Return [x, y] of the center of cell containing provided text 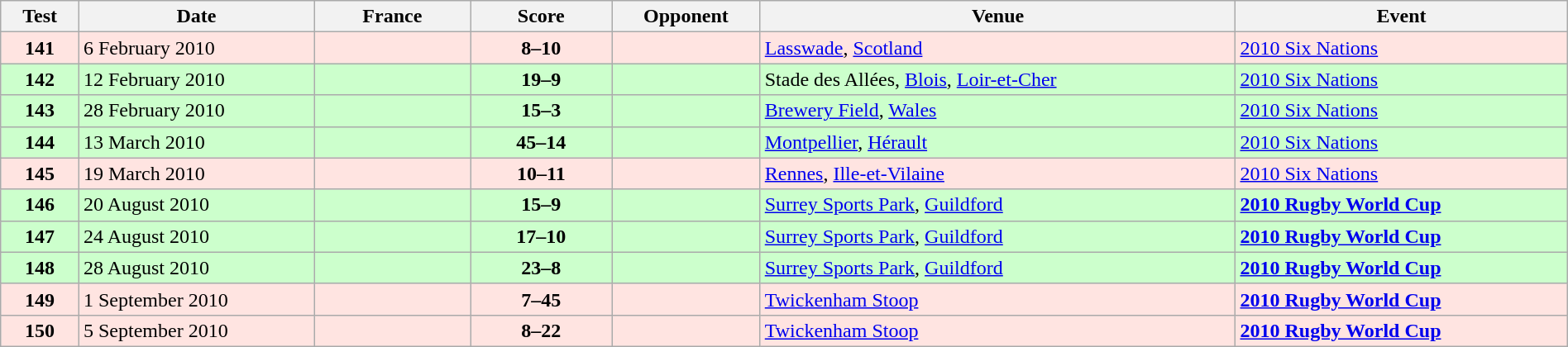
144 [40, 142]
Score [541, 17]
Venue [997, 17]
13 March 2010 [196, 142]
17–10 [541, 236]
15–3 [541, 111]
143 [40, 111]
141 [40, 48]
20 August 2010 [196, 205]
15–9 [541, 205]
Opponent [686, 17]
12 February 2010 [196, 79]
France [392, 17]
147 [40, 236]
19–9 [541, 79]
45–14 [541, 142]
Date [196, 17]
Test [40, 17]
142 [40, 79]
150 [40, 330]
8–22 [541, 330]
23–8 [541, 268]
6 February 2010 [196, 48]
Brewery Field, Wales [997, 111]
Montpellier, Hérault [997, 142]
19 March 2010 [196, 173]
145 [40, 173]
28 February 2010 [196, 111]
5 September 2010 [196, 330]
7–45 [541, 299]
Rennes, Ille-et-Vilaine [997, 173]
149 [40, 299]
148 [40, 268]
Stade des Allées, Blois, Loir-et-Cher [997, 79]
146 [40, 205]
Event [1401, 17]
28 August 2010 [196, 268]
Lasswade, Scotland [997, 48]
8–10 [541, 48]
24 August 2010 [196, 236]
10–11 [541, 173]
1 September 2010 [196, 299]
